Find where the given text appears and provide that cell's center as (x, y) coordinate. 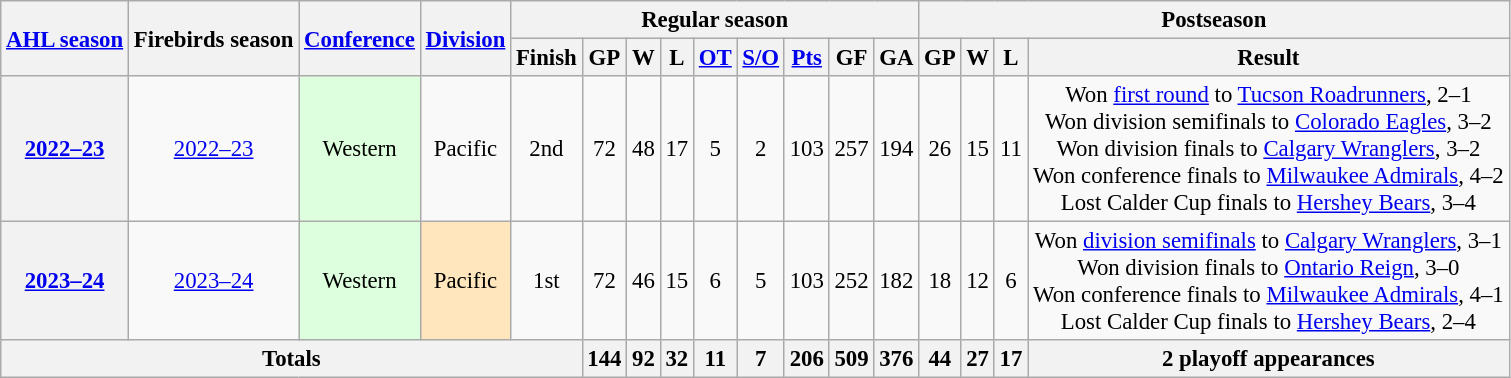
509 (852, 359)
Firebirds season (213, 38)
376 (896, 359)
Totals (292, 359)
2 (760, 149)
Division (465, 38)
Result (1268, 58)
257 (852, 149)
Pts (806, 58)
206 (806, 359)
252 (852, 282)
7 (760, 359)
GA (896, 58)
Postseason (1214, 20)
2 playoff appearances (1268, 359)
1st (546, 282)
2nd (546, 149)
Finish (546, 58)
Conference (360, 38)
Regular season (715, 20)
44 (940, 359)
18 (940, 282)
48 (644, 149)
32 (676, 359)
12 (978, 282)
AHL season (65, 38)
182 (896, 282)
26 (940, 149)
S/O (760, 58)
27 (978, 359)
144 (604, 359)
GF (852, 58)
46 (644, 282)
194 (896, 149)
OT (716, 58)
92 (644, 359)
